Capture the cell that displays the provided text and extract its [x, y] central coordinate. 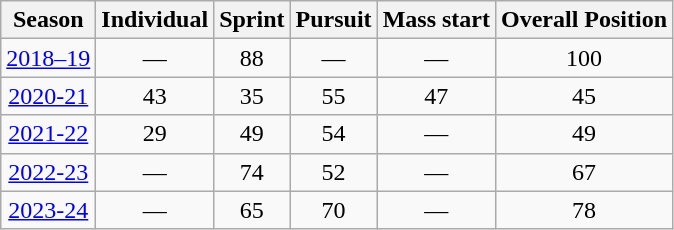
2023-24 [48, 210]
100 [584, 58]
52 [334, 172]
45 [584, 96]
Overall Position [584, 20]
Individual [155, 20]
2020-21 [48, 96]
67 [584, 172]
Sprint [252, 20]
2018–19 [48, 58]
70 [334, 210]
Mass start [436, 20]
54 [334, 134]
Season [48, 20]
78 [584, 210]
29 [155, 134]
88 [252, 58]
43 [155, 96]
74 [252, 172]
35 [252, 96]
Pursuit [334, 20]
47 [436, 96]
65 [252, 210]
2022-23 [48, 172]
2021-22 [48, 134]
55 [334, 96]
